Return the (X, Y) coordinate for the center point of the cell that contains the specified text.  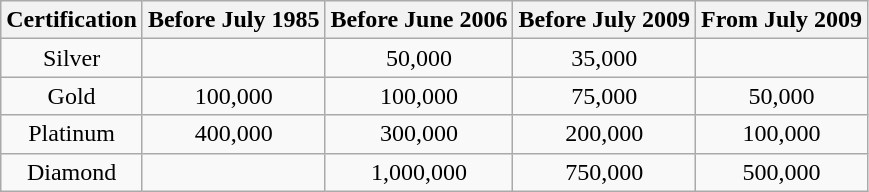
Gold (72, 96)
Before July 1985 (234, 20)
From July 2009 (782, 20)
Before July 2009 (604, 20)
75,000 (604, 96)
1,000,000 (419, 172)
Silver (72, 58)
400,000 (234, 134)
750,000 (604, 172)
300,000 (419, 134)
Platinum (72, 134)
Certification (72, 20)
Before June 2006 (419, 20)
35,000 (604, 58)
Diamond (72, 172)
200,000 (604, 134)
500,000 (782, 172)
